For the text-containing cell, return its midpoint in [X, Y] coordinate format. 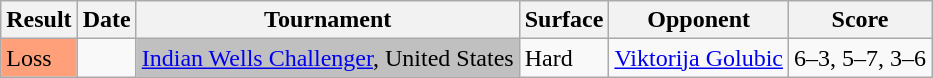
Viktorija Golubic [699, 58]
6–3, 5–7, 3–6 [860, 58]
Loss [39, 58]
Score [860, 20]
Opponent [699, 20]
Surface [564, 20]
Hard [564, 58]
Tournament [328, 20]
Result [39, 20]
Indian Wells Challenger, United States [328, 58]
Date [106, 20]
